Search for the cell housing the specified text and yield its (x, y) center coordinate. 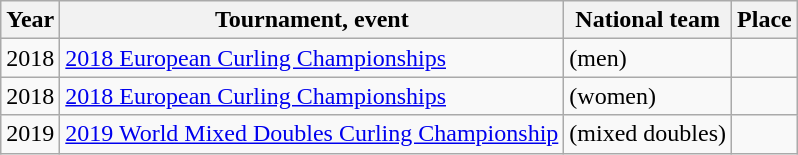
2019 (30, 134)
Place (765, 20)
(mixed doubles) (648, 134)
National team (648, 20)
Year (30, 20)
Tournament, event (312, 20)
(men) (648, 58)
(women) (648, 96)
2019 World Mixed Doubles Curling Championship (312, 134)
